Identify which cell holds the provided text, then report its [x, y] central coordinate. 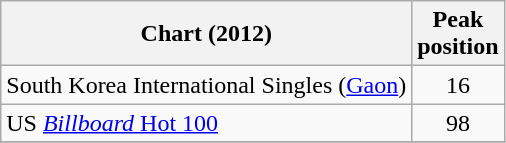
16 [458, 85]
South Korea International Singles (Gaon) [206, 85]
Chart (2012) [206, 34]
Peakposition [458, 34]
98 [458, 123]
US Billboard Hot 100 [206, 123]
